For the text-containing cell, return its midpoint in (X, Y) coordinate format. 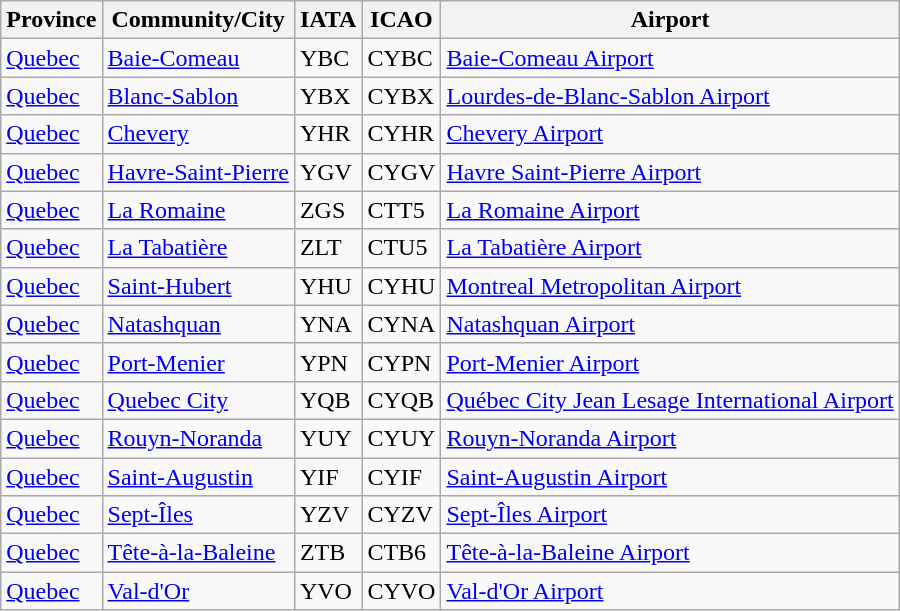
YBX (328, 96)
Baie-Comeau Airport (670, 58)
CYNA (402, 324)
Rouyn-Noranda (198, 438)
YHU (328, 286)
La Romaine Airport (670, 210)
ZLT (328, 248)
YNA (328, 324)
YGV (328, 172)
Saint-Augustin Airport (670, 477)
CYIF (402, 477)
Sept-Îles Airport (670, 515)
Val-d'Or (198, 591)
ZGS (328, 210)
Havre-Saint-Pierre (198, 172)
ZTB (328, 553)
CYQB (402, 400)
CYHR (402, 134)
Val-d'Or Airport (670, 591)
Port-Menier Airport (670, 362)
ICAO (402, 20)
Chevery (198, 134)
Tête-à-la-Baleine (198, 553)
La Tabatière Airport (670, 248)
Baie-Comeau (198, 58)
YHR (328, 134)
YPN (328, 362)
CYBC (402, 58)
Province (52, 20)
Québec City Jean Lesage International Airport (670, 400)
CYHU (402, 286)
CYPN (402, 362)
Natashquan Airport (670, 324)
Quebec City (198, 400)
Sept-Îles (198, 515)
CTU5 (402, 248)
YQB (328, 400)
La Tabatière (198, 248)
YUY (328, 438)
Lourdes-de-Blanc-Sablon Airport (670, 96)
Chevery Airport (670, 134)
Port-Menier (198, 362)
IATA (328, 20)
CYGV (402, 172)
Community/City (198, 20)
YVO (328, 591)
YIF (328, 477)
YZV (328, 515)
Havre Saint-Pierre Airport (670, 172)
CYZV (402, 515)
YBC (328, 58)
CYVO (402, 591)
Blanc-Sablon (198, 96)
Tête-à-la-Baleine Airport (670, 553)
Rouyn-Noranda Airport (670, 438)
Saint-Hubert (198, 286)
Saint-Augustin (198, 477)
CYBX (402, 96)
Natashquan (198, 324)
CTB6 (402, 553)
CTT5 (402, 210)
Montreal Metropolitan Airport (670, 286)
La Romaine (198, 210)
Airport (670, 20)
CYUY (402, 438)
